Capture the cell that displays the provided text and extract its [x, y] central coordinate. 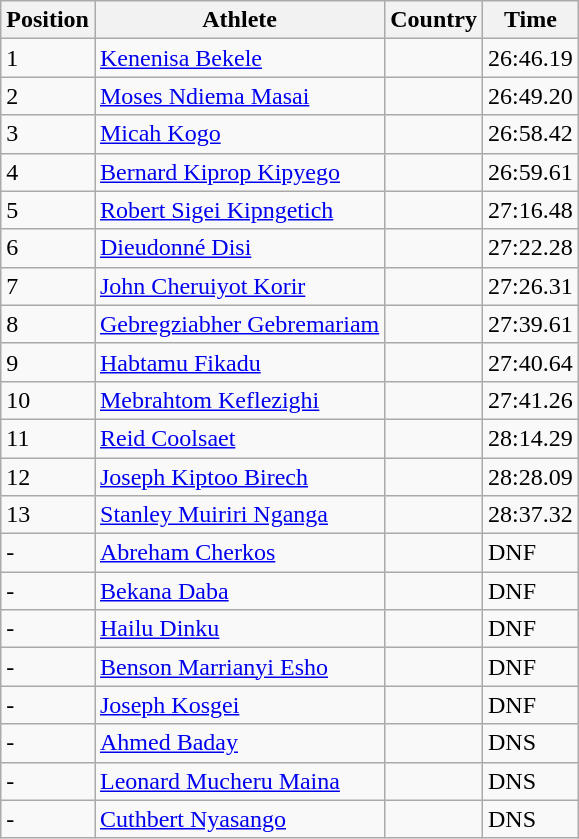
Cuthbert Nyasango [239, 819]
26:46.19 [530, 58]
Micah Kogo [239, 134]
Kenenisa Bekele [239, 58]
Reid Coolsaet [239, 438]
John Cheruiyot Korir [239, 286]
1 [48, 58]
Gebregziabher Gebremariam [239, 324]
Stanley Muiriri Nganga [239, 515]
3 [48, 134]
Position [48, 20]
27:41.26 [530, 400]
10 [48, 400]
26:59.61 [530, 172]
Dieudonné Disi [239, 248]
28:28.09 [530, 477]
6 [48, 248]
26:49.20 [530, 96]
5 [48, 210]
Ahmed Baday [239, 743]
Mebrahtom Keflezighi [239, 400]
Leonard Mucheru Maina [239, 781]
9 [48, 362]
27:39.61 [530, 324]
27:16.48 [530, 210]
Habtamu Fikadu [239, 362]
Bekana Daba [239, 591]
27:26.31 [530, 286]
Abreham Cherkos [239, 553]
Benson Marrianyi Esho [239, 667]
Bernard Kiprop Kipyego [239, 172]
26:58.42 [530, 134]
27:22.28 [530, 248]
4 [48, 172]
8 [48, 324]
27:40.64 [530, 362]
Robert Sigei Kipngetich [239, 210]
28:14.29 [530, 438]
Country [434, 20]
Athlete [239, 20]
28:37.32 [530, 515]
Joseph Kiptoo Birech [239, 477]
Joseph Kosgei [239, 705]
Time [530, 20]
Moses Ndiema Masai [239, 96]
Hailu Dinku [239, 629]
2 [48, 96]
7 [48, 286]
11 [48, 438]
12 [48, 477]
13 [48, 515]
